For the text-containing cell, return its midpoint in (X, Y) coordinate format. 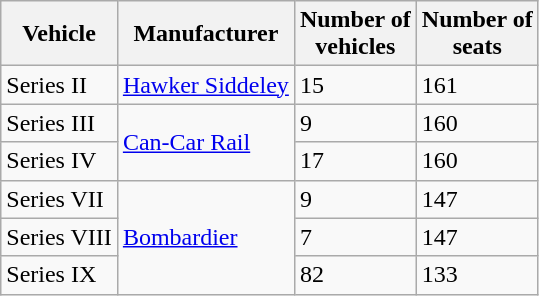
Bombardier (206, 237)
Series III (60, 123)
Series IV (60, 161)
7 (355, 237)
15 (355, 85)
Series IX (60, 275)
Can-Car Rail (206, 142)
Vehicle (60, 34)
133 (477, 275)
Manufacturer (206, 34)
82 (355, 275)
Series II (60, 85)
Hawker Siddeley (206, 85)
Number of seats (477, 34)
17 (355, 161)
Series VII (60, 199)
Series VIII (60, 237)
161 (477, 85)
Number of vehicles (355, 34)
